Scan for the cell matching the given text and deliver its [x, y] coordinate at center. 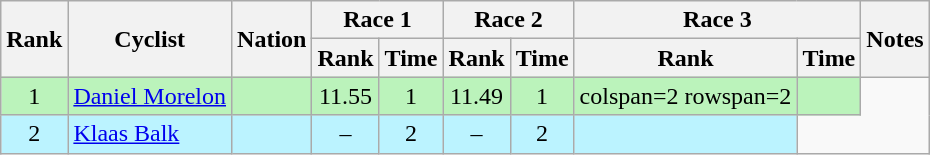
Nation [272, 39]
colspan=2 rowspan=2 [686, 96]
Cyclist [150, 39]
11.55 [346, 96]
11.49 [476, 96]
Daniel Morelon [150, 96]
Race 3 [718, 20]
Klaas Balk [150, 134]
Race 1 [378, 20]
Race 2 [508, 20]
Notes [895, 39]
